Capture the cell that displays the provided text and extract its [X, Y] central coordinate. 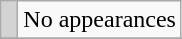
No appearances [100, 20]
